From the cell containing the given text, extract its center point as (x, y) coordinate. 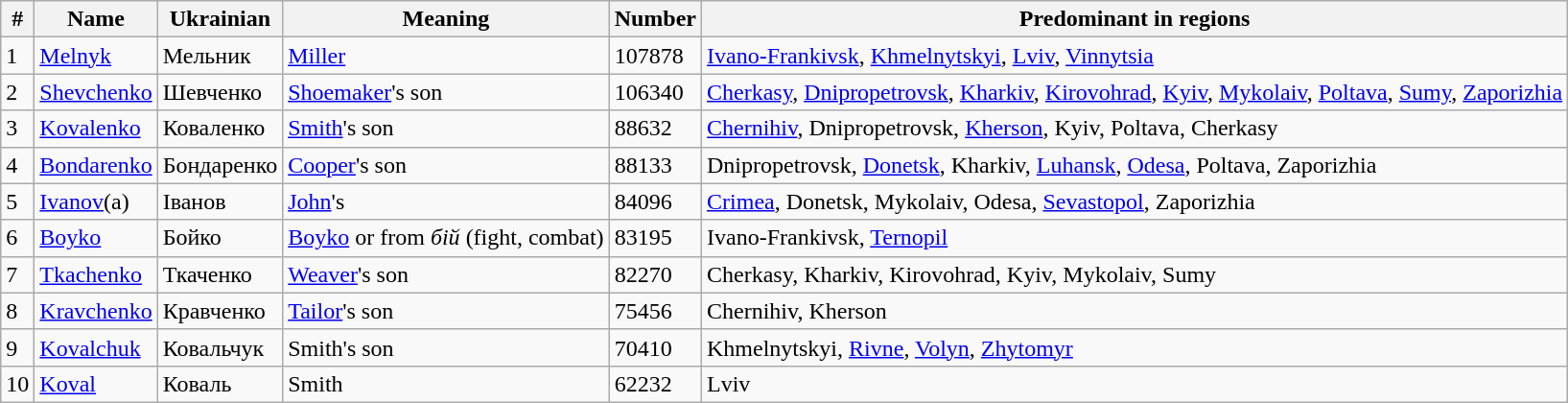
7 (17, 274)
Shoemaker's son (446, 92)
75456 (655, 311)
Tailor's son (446, 311)
Chernihiv, Dnipropetrovsk, Kherson, Kyiv, Poltava, Cherkasy (1135, 129)
Cherkasy, Kharkiv, Kirovohrad, Kyiv, Mykolaiv, Sumy (1135, 274)
Tkachenko (96, 274)
82270 (655, 274)
Cooper's son (446, 165)
88632 (655, 129)
107878 (655, 56)
Number (655, 19)
Bondarenko (96, 165)
Melnyk (96, 56)
Boyko or from бій (fight, combat) (446, 238)
Ukrainian (220, 19)
Ткаченко (220, 274)
88133 (655, 165)
Name (96, 19)
Smith (446, 384)
70410 (655, 347)
62232 (655, 384)
Chernihiv, Kherson (1135, 311)
Ivanov(a) (96, 201)
Weaver's son (446, 274)
Ivano-Frankivsk, Ternopil (1135, 238)
Koval (96, 384)
Коваленко (220, 129)
Khmelnytskyi, Rivne, Volyn, Zhytomyr (1135, 347)
Kovalchuk (96, 347)
Shevchenko (96, 92)
Crimea, Donetsk, Mykolaiv, Odesa, Sevastopol, Zaporizhia (1135, 201)
Бондаренко (220, 165)
Kovalenko (96, 129)
106340 (655, 92)
8 (17, 311)
84096 (655, 201)
Кравченко (220, 311)
Predominant in regions (1135, 19)
# (17, 19)
9 (17, 347)
Cherkasy, Dnipropetrovsk, Kharkiv, Kirovohrad, Kyiv, Mykolaiv, Poltava, Sumy, Zaporizhia (1135, 92)
Lviv (1135, 384)
6 (17, 238)
Meaning (446, 19)
1 (17, 56)
Коваль (220, 384)
Ковальчук (220, 347)
2 (17, 92)
Kravchenko (96, 311)
John's (446, 201)
Іванов (220, 201)
10 (17, 384)
Мельник (220, 56)
Dnipropetrovsk, Donetsk, Kharkiv, Luhansk, Odesa, Poltava, Zaporizhia (1135, 165)
83195 (655, 238)
Шевченко (220, 92)
3 (17, 129)
Boyko (96, 238)
5 (17, 201)
Ivano-Frankivsk, Khmelnytskyi, Lviv, Vinnytsia (1135, 56)
4 (17, 165)
Miller (446, 56)
Бойко (220, 238)
